Find where the given text appears and provide that cell's center as [X, Y] coordinate. 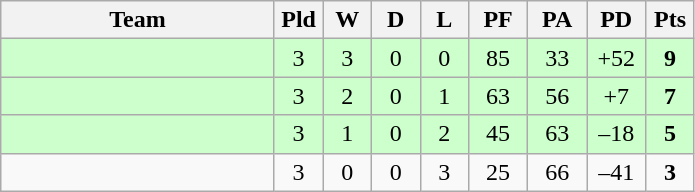
85 [498, 58]
25 [498, 172]
D [396, 20]
45 [498, 134]
66 [558, 172]
L [444, 20]
–18 [616, 134]
Pld [298, 20]
33 [558, 58]
Team [138, 20]
W [348, 20]
+52 [616, 58]
56 [558, 96]
Pts [670, 20]
7 [670, 96]
+7 [616, 96]
PA [558, 20]
PD [616, 20]
9 [670, 58]
PF [498, 20]
–41 [616, 172]
5 [670, 134]
